Find where the given text appears and provide that cell's center as (X, Y) coordinate. 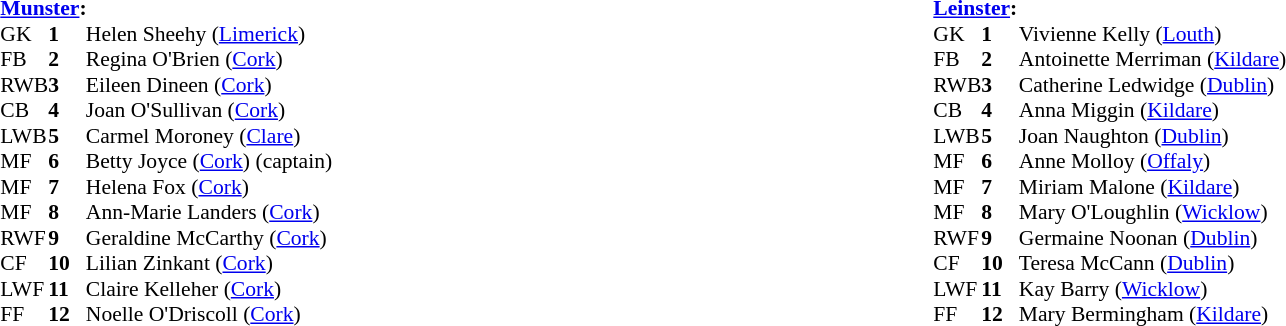
Geraldine McCarthy (Cork) (209, 238)
Carmel Moroney (Clare) (209, 136)
Betty Joyce (Cork) (captain) (209, 161)
Teresa McCann (Dublin) (1152, 263)
Germaine Noonan (Dublin) (1152, 238)
Joan O'Sullivan (Cork) (209, 111)
Claire Kelleher (Cork) (209, 289)
Helen Sheehy (Limerick) (209, 34)
Ann-Marie Landers (Cork) (209, 213)
Miriam Malone (Kildare) (1152, 187)
Anna Miggin (Kildare) (1152, 111)
Anne Molloy (Offaly) (1152, 161)
Joan Naughton (Dublin) (1152, 136)
Eileen Dineen (Cork) (209, 85)
Regina O'Brien (Cork) (209, 59)
Lilian Zinkant (Cork) (209, 263)
Catherine Ledwidge (Dublin) (1152, 85)
Antoinette Merriman (Kildare) (1152, 59)
Helena Fox (Cork) (209, 187)
Vivienne Kelly (Louth) (1152, 34)
Kay Barry (Wicklow) (1152, 289)
Mary O'Loughlin (Wicklow) (1152, 213)
